Capture the cell that displays the provided text and extract its (X, Y) central coordinate. 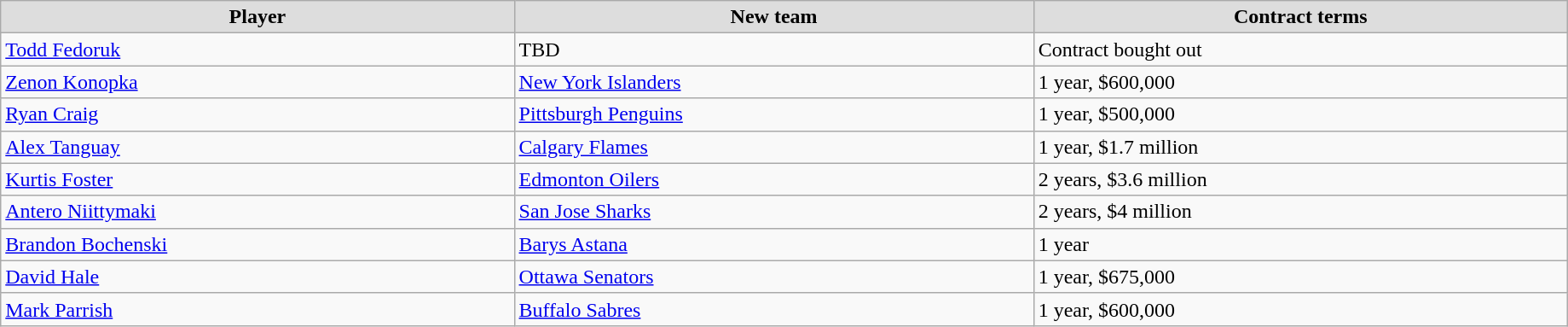
Edmonton Oilers (774, 179)
Todd Fedoruk (257, 50)
Kurtis Foster (257, 179)
Player (257, 17)
Brandon Bochenski (257, 244)
TBD (774, 50)
New team (774, 17)
Ottawa Senators (774, 277)
Contract bought out (1300, 50)
Barys Astana (774, 244)
New York Islanders (774, 82)
Buffalo Sabres (774, 309)
Antero Niittymaki (257, 212)
1 year, $500,000 (1300, 114)
Ryan Craig (257, 114)
1 year, $1.7 million (1300, 147)
David Hale (257, 277)
Contract terms (1300, 17)
Alex Tanguay (257, 147)
Pittsburgh Penguins (774, 114)
Zenon Konopka (257, 82)
1 year, $675,000 (1300, 277)
2 years, $4 million (1300, 212)
2 years, $3.6 million (1300, 179)
Calgary Flames (774, 147)
Mark Parrish (257, 309)
1 year (1300, 244)
San Jose Sharks (774, 212)
